Extract the (X, Y) coordinate from the center of the cell holding the provided text.  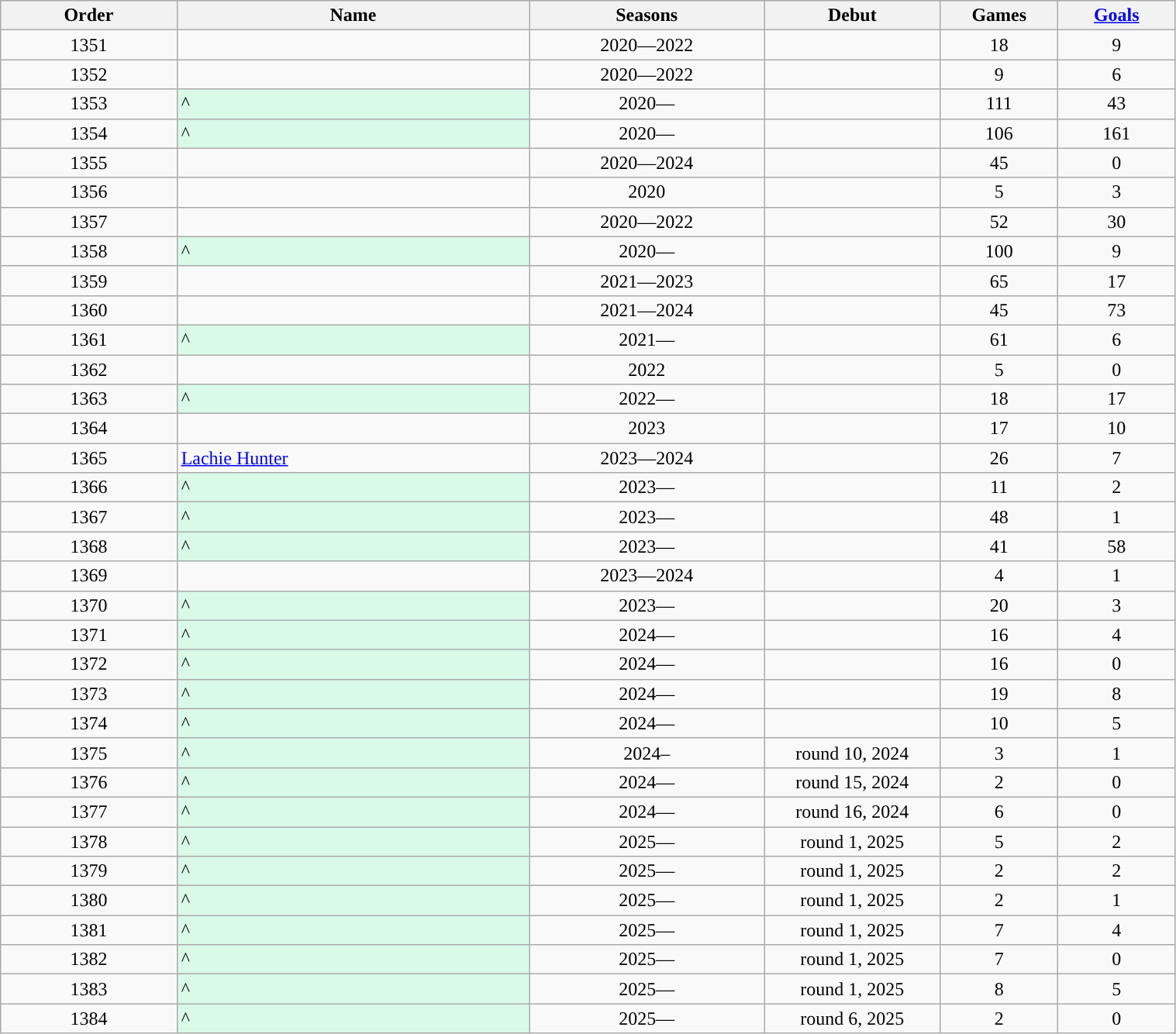
19 (999, 694)
Lachie Hunter (353, 458)
1367 (88, 517)
111 (999, 104)
2023 (647, 429)
1353 (88, 104)
1380 (88, 901)
1363 (88, 399)
41 (999, 546)
1382 (88, 960)
1361 (88, 339)
1384 (88, 1018)
1358 (88, 251)
1364 (88, 429)
1379 (88, 871)
1366 (88, 488)
11 (999, 488)
161 (1117, 133)
65 (999, 281)
round 10, 2024 (853, 753)
Games (999, 16)
round 15, 2024 (853, 782)
round 6, 2025 (853, 1018)
1375 (88, 753)
2021— (647, 339)
1355 (88, 163)
1374 (88, 723)
73 (1117, 310)
1383 (88, 989)
Debut (853, 16)
26 (999, 458)
1381 (88, 930)
1369 (88, 576)
58 (1117, 546)
Name (353, 16)
round 16, 2024 (853, 812)
106 (999, 133)
1354 (88, 133)
20 (999, 605)
1368 (88, 546)
1356 (88, 192)
2021—2023 (647, 281)
1371 (88, 635)
2024– (647, 753)
2022 (647, 370)
1360 (88, 310)
Goals (1117, 16)
1370 (88, 605)
1359 (88, 281)
52 (999, 222)
1351 (88, 45)
2020 (647, 192)
1362 (88, 370)
30 (1117, 222)
2020—2024 (647, 163)
1373 (88, 694)
Seasons (647, 16)
1372 (88, 664)
61 (999, 339)
1357 (88, 222)
1377 (88, 812)
48 (999, 517)
43 (1117, 104)
1365 (88, 458)
2021—2024 (647, 310)
1378 (88, 841)
1352 (88, 74)
100 (999, 251)
1376 (88, 782)
Order (88, 16)
2022— (647, 399)
